Provide the (x, y) coordinate of the cell's center where the given text is located.  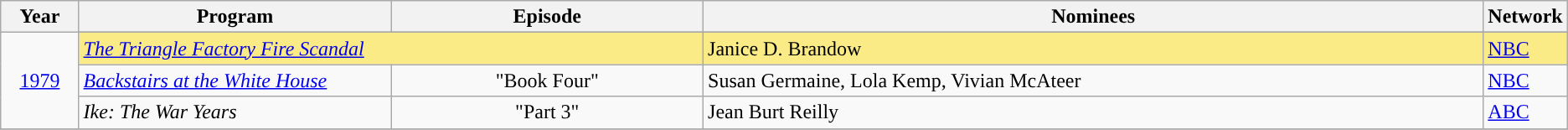
1979 (40, 81)
Program (235, 17)
Ike: The War Years (235, 112)
Network (1525, 17)
Susan Germaine, Lola Kemp, Vivian McAteer (1094, 81)
"Book Four" (548, 81)
Janice D. Brandow (1094, 49)
Year (40, 17)
Backstairs at the White House (235, 81)
"Part 3" (548, 112)
The Triangle Factory Fire Scandal (391, 49)
Nominees (1094, 17)
Jean Burt Reilly (1094, 112)
Episode (548, 17)
ABC (1525, 112)
